Capture the cell that displays the provided text and extract its (x, y) central coordinate. 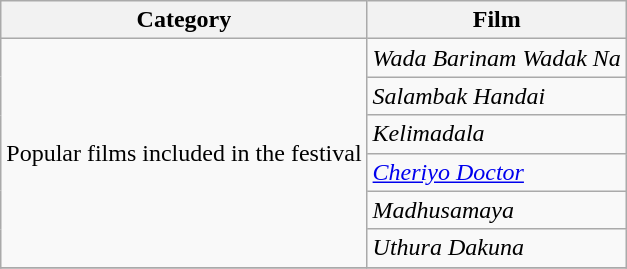
Madhusamaya (496, 210)
Popular films included in the festival (184, 153)
Salambak Handai (496, 96)
Film (496, 20)
Category (184, 20)
Uthura Dakuna (496, 248)
Kelimadala (496, 134)
Wada Barinam Wadak Na (496, 58)
Cheriyo Doctor (496, 172)
